Scan for the cell matching the given text and deliver its (X, Y) coordinate at center. 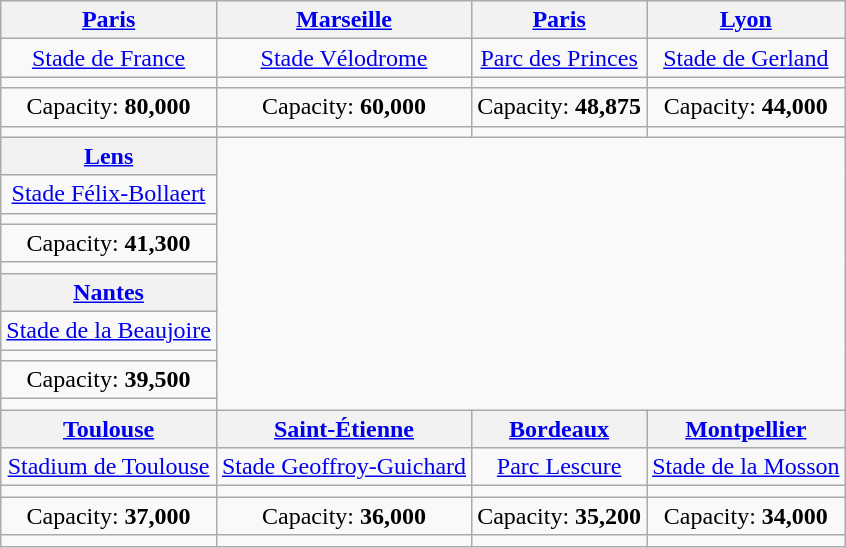
Stade Geoffroy-Guichard (344, 467)
Stade Vélodrome (344, 58)
Capacity: 44,000 (746, 107)
Capacity: 80,000 (109, 107)
Lyon (746, 20)
Capacity: 39,500 (109, 380)
Capacity: 48,875 (560, 107)
Capacity: 35,200 (560, 516)
Montpellier (746, 429)
Stade de la Beaujoire (109, 330)
Capacity: 34,000 (746, 516)
Stade de la Mosson (746, 467)
Parc Lescure (560, 467)
Bordeaux (560, 429)
Stade de France (109, 58)
Capacity: 60,000 (344, 107)
Marseille (344, 20)
Capacity: 37,000 (109, 516)
Capacity: 36,000 (344, 516)
Capacity: 41,300 (109, 243)
Stade Félix-Bollaert (109, 194)
Stadium de Toulouse (109, 467)
Parc des Princes (560, 58)
Nantes (109, 292)
Lens (109, 156)
Saint-Étienne (344, 429)
Toulouse (109, 429)
Stade de Gerland (746, 58)
